Extract the [x, y] coordinate from the center of the cell holding the provided text.  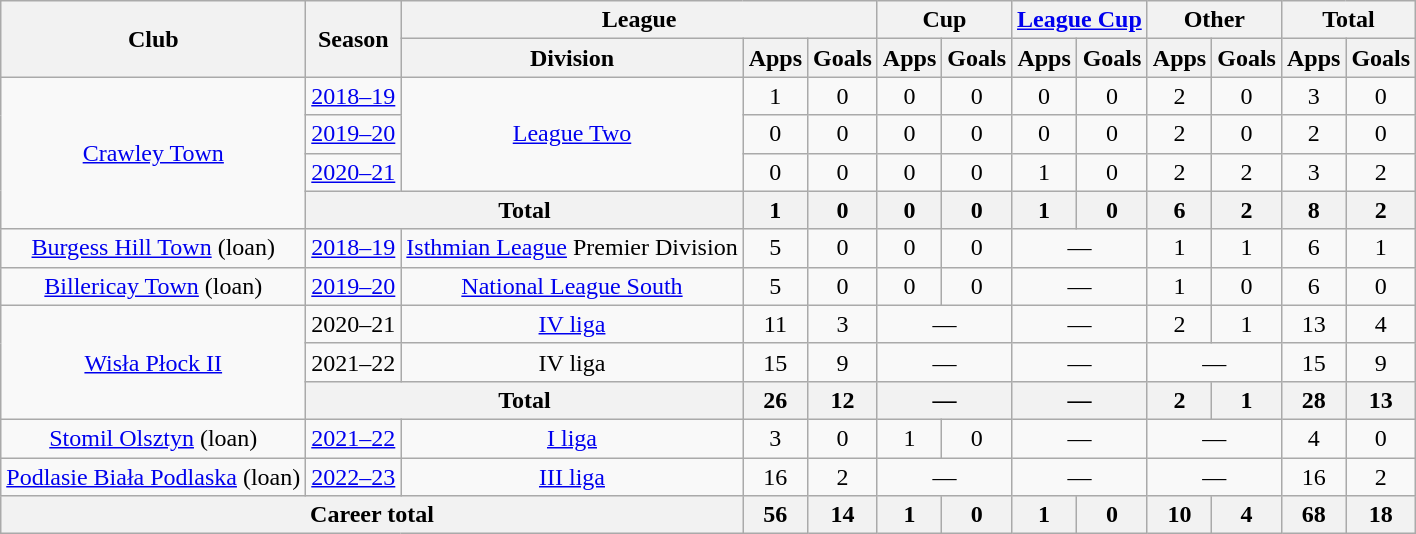
12 [843, 400]
Club [154, 39]
8 [1313, 210]
68 [1313, 515]
III liga [572, 477]
10 [1179, 515]
56 [775, 515]
Crawley Town [154, 153]
I liga [572, 438]
Division [572, 58]
26 [775, 400]
Season [354, 39]
Burgess Hill Town (loan) [154, 248]
Other [1214, 20]
National League South [572, 286]
League Two [572, 134]
League [640, 20]
2022–23 [354, 477]
28 [1313, 400]
14 [843, 515]
Billericay Town (loan) [154, 286]
11 [775, 324]
Isthmian League Premier Division [572, 248]
Career total [372, 515]
Cup [944, 20]
Stomil Olsztyn (loan) [154, 438]
Podlasie Biała Podlaska (loan) [154, 477]
18 [1381, 515]
Wisła Płock II [154, 362]
League Cup [1080, 20]
